Determine the [x, y] coordinate at the center of the cell enclosing the given text.  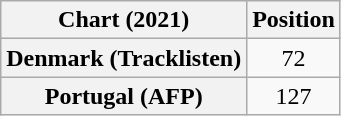
Denmark (Tracklisten) [124, 58]
Position [294, 20]
Chart (2021) [124, 20]
Portugal (AFP) [124, 96]
127 [294, 96]
72 [294, 58]
